Capture the cell that displays the provided text and extract its [x, y] central coordinate. 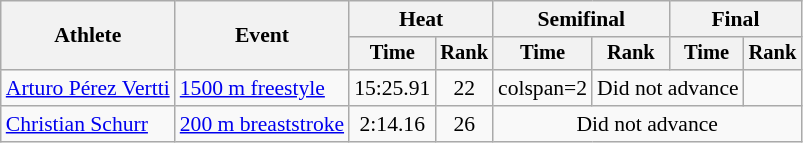
22 [464, 88]
Semifinal [582, 19]
Arturo Pérez Vertti [88, 88]
26 [464, 124]
2:14.16 [392, 124]
Athlete [88, 36]
colspan=2 [542, 88]
Christian Schurr [88, 124]
Heat [421, 19]
1500 m freestyle [262, 88]
15:25.91 [392, 88]
200 m breaststroke [262, 124]
Final [736, 19]
Event [262, 36]
